Return the (X, Y) coordinate for the center point of the cell that contains the specified text.  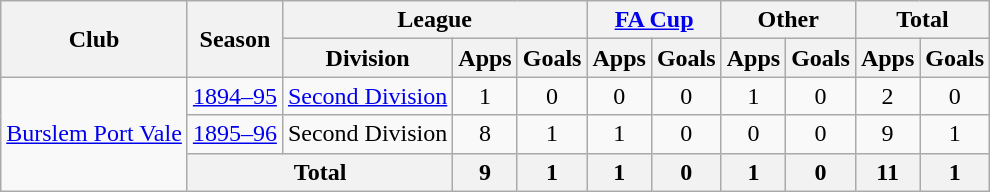
11 (887, 172)
FA Cup (654, 20)
Other (788, 20)
Burslem Port Vale (94, 134)
1894–95 (234, 96)
Division (367, 58)
2 (887, 96)
Season (234, 39)
League (434, 20)
1895–96 (234, 134)
8 (485, 134)
Club (94, 39)
